For the text-containing cell, return its midpoint in [x, y] coordinate format. 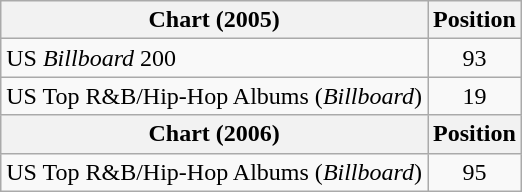
95 [475, 172]
US Billboard 200 [214, 58]
Chart (2006) [214, 134]
19 [475, 96]
Chart (2005) [214, 20]
93 [475, 58]
